Return the (x, y) coordinate for the center point of the cell that contains the specified text.  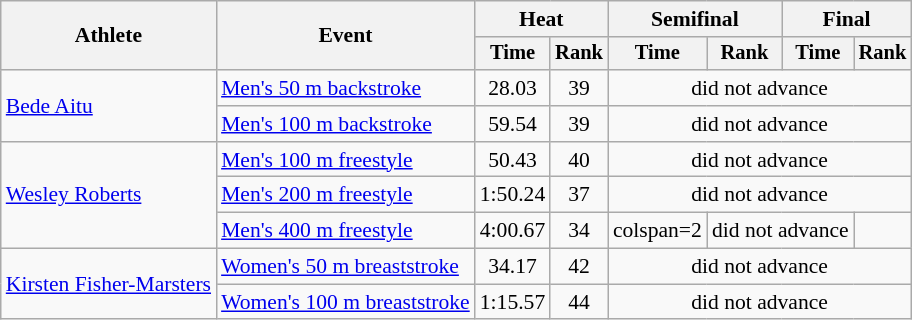
44 (579, 302)
Women's 100 m breaststroke (346, 302)
Final (846, 19)
1:50.24 (512, 195)
Event (346, 36)
Men's 100 m backstroke (346, 124)
28.03 (512, 88)
Semifinal (695, 19)
Men's 400 m freestyle (346, 231)
59.54 (512, 124)
1:15.57 (512, 302)
Wesley Roberts (108, 196)
4:00.67 (512, 231)
50.43 (512, 160)
Athlete (108, 36)
Men's 100 m freestyle (346, 160)
40 (579, 160)
34 (579, 231)
Men's 50 m backstroke (346, 88)
Bede Aitu (108, 106)
Heat (542, 19)
Men's 200 m freestyle (346, 195)
Women's 50 m breaststroke (346, 267)
34.17 (512, 267)
42 (579, 267)
Kirsten Fisher-Marsters (108, 284)
37 (579, 195)
colspan=2 (658, 231)
